Pinpoint the cell where the given text exists, returning its [x, y] midpoint coordinate. 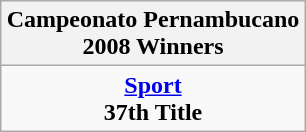
Sport37th Title [153, 98]
Campeonato Pernambucano2008 Winners [153, 34]
